Output the [x, y] coordinate of the center of the cell containing the given text.  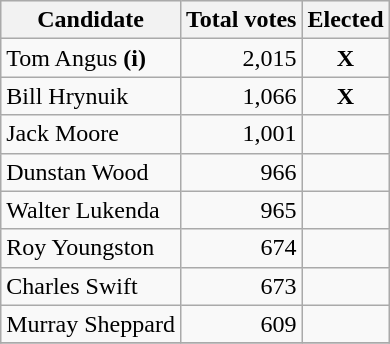
Total votes [241, 20]
Roy Youngston [91, 248]
Bill Hrynuik [91, 96]
674 [241, 248]
Elected [346, 20]
Tom Angus (i) [91, 58]
2,015 [241, 58]
Candidate [91, 20]
Charles Swift [91, 286]
Walter Lukenda [91, 210]
1,001 [241, 134]
609 [241, 324]
Murray Sheppard [91, 324]
965 [241, 210]
966 [241, 172]
673 [241, 286]
Dunstan Wood [91, 172]
Jack Moore [91, 134]
1,066 [241, 96]
